Determine the (X, Y) coordinate at the center of the cell enclosing the given text.  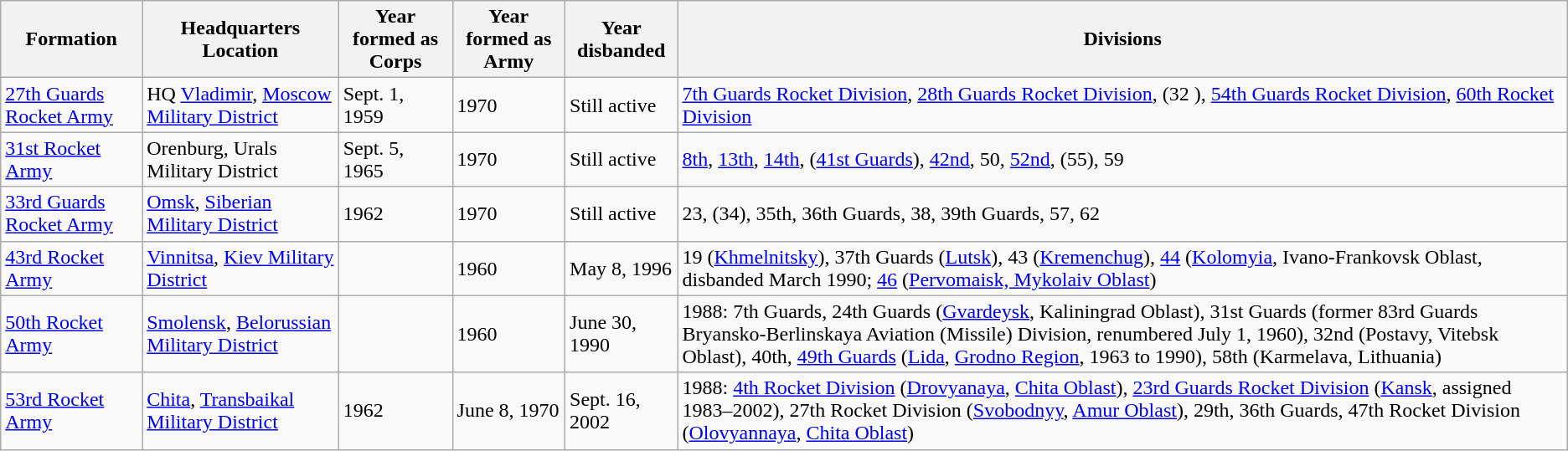
33rd Guards Rocket Army (72, 214)
Sept. 5, 1965 (395, 159)
Year disbanded (622, 39)
May 8, 1996 (622, 268)
31st Rocket Army (72, 159)
Formation (72, 39)
19 (Khmelnitsky), 37th Guards (Lutsk), 43 (Kremenchug), 44 (Kolomyia, Ivano-Frankovsk Oblast, disbanded March 1990; 46 (Pervomaisk, Mykolaiv Oblast) (1122, 268)
June 8, 1970 (509, 411)
Headquarters Location (240, 39)
Sept. 16, 2002 (622, 411)
June 30, 1990 (622, 334)
27th Guards Rocket Army (72, 105)
Year formed as Corps (395, 39)
50th Rocket Army (72, 334)
Chita, Transbaikal Military District (240, 411)
Divisions (1122, 39)
Sept. 1, 1959 (395, 105)
Vinnitsa, Kiev Military District (240, 268)
Orenburg, Urals Military District (240, 159)
23, (34), 35th, 36th Guards, 38, 39th Guards, 57, 62 (1122, 214)
Year formed as Army (509, 39)
HQ Vladimir, Moscow Military District (240, 105)
8th, 13th, 14th, (41st Guards), 42nd, 50, 52nd, (55), 59 (1122, 159)
7th Guards Rocket Division, 28th Guards Rocket Division, (32 ), 54th Guards Rocket Division, 60th Rocket Division (1122, 105)
Omsk, Siberian Military District (240, 214)
53rd Rocket Army (72, 411)
Smolensk, Belorussian Military District (240, 334)
43rd Rocket Army (72, 268)
